Detect which cell encompasses the target text, then output its [X, Y] center coordinate. 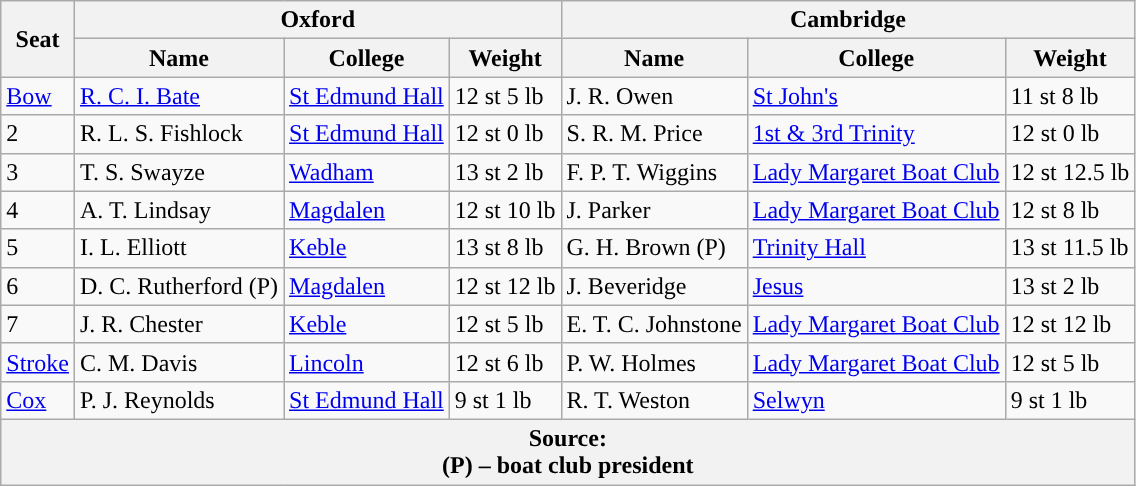
3 [38, 172]
12 st 8 lb [1070, 210]
13 st 11.5 lb [1070, 248]
Seat [38, 39]
D. C. Rutherford (P) [178, 286]
Oxford [318, 20]
J. R. Owen [654, 96]
6 [38, 286]
7 [38, 324]
J. Beveridge [654, 286]
S. R. M. Price [654, 134]
12 st 10 lb [505, 210]
4 [38, 210]
J. Parker [654, 210]
1st & 3rd Trinity [876, 134]
Cambridge [848, 20]
5 [38, 248]
13 st 8 lb [505, 248]
Jesus [876, 286]
12 st 12.5 lb [1070, 172]
I. L. Elliott [178, 248]
J. R. Chester [178, 324]
R. C. I. Bate [178, 96]
Selwyn [876, 400]
T. S. Swayze [178, 172]
11 st 8 lb [1070, 96]
P. W. Holmes [654, 362]
F. P. T. Wiggins [654, 172]
Wadham [367, 172]
G. H. Brown (P) [654, 248]
Bow [38, 96]
Lincoln [367, 362]
P. J. Reynolds [178, 400]
12 st 6 lb [505, 362]
R. T. Weston [654, 400]
C. M. Davis [178, 362]
A. T. Lindsay [178, 210]
Stroke [38, 362]
2 [38, 134]
Source:(P) – boat club president [568, 452]
Cox [38, 400]
E. T. C. Johnstone [654, 324]
St John's [876, 96]
Trinity Hall [876, 248]
R. L. S. Fishlock [178, 134]
